Locate the cell with the specified text and output its [x, y] center coordinate. 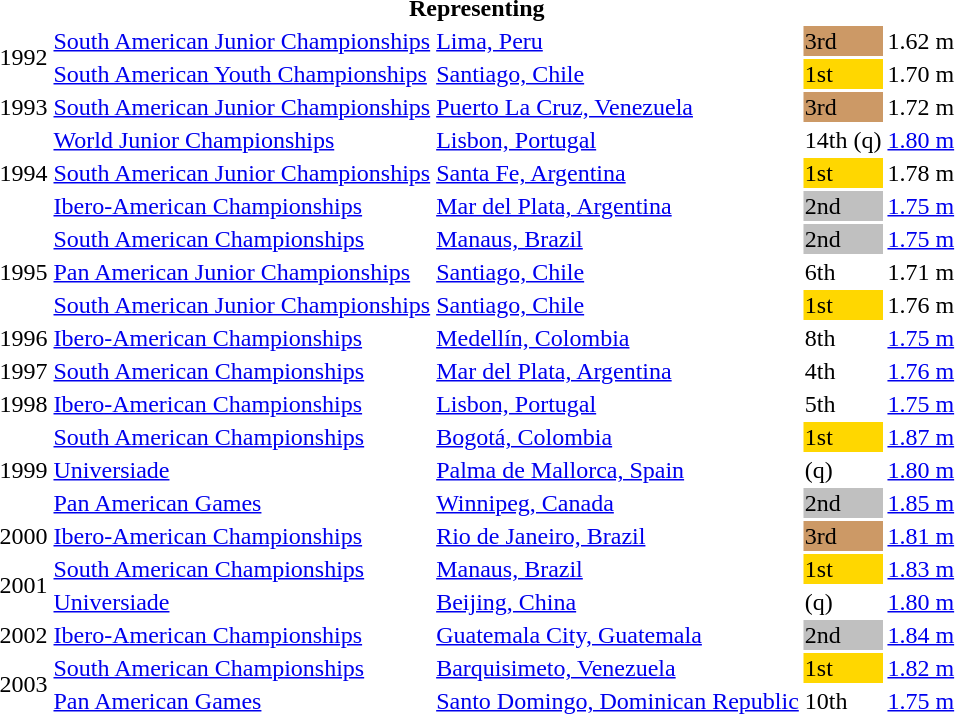
8th [843, 338]
Guatemala City, Guatemala [618, 635]
Santa Fe, Argentina [618, 173]
Puerto La Cruz, Venezuela [618, 107]
Winnipeg, Canada [618, 503]
Lima, Peru [618, 41]
5th [843, 404]
6th [843, 272]
World Junior Championships [242, 140]
Pan American Games [242, 503]
Beijing, China [618, 602]
Palma de Mallorca, Spain [618, 470]
Bogotá, Colombia [618, 437]
Rio de Janeiro, Brazil [618, 536]
4th [843, 371]
Medellín, Colombia [618, 338]
Barquisimeto, Venezuela [618, 668]
South American Youth Championships [242, 74]
14th (q) [843, 140]
Pan American Junior Championships [242, 272]
